Scan for the cell matching the given text and deliver its [x, y] coordinate at center. 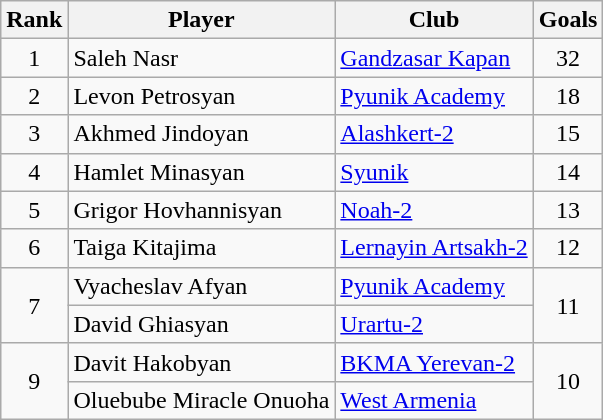
13 [568, 210]
Urartu-2 [434, 324]
BKMA Yerevan-2 [434, 362]
2 [34, 96]
10 [568, 381]
18 [568, 96]
David Ghiasyan [202, 324]
Hamlet Minasyan [202, 172]
9 [34, 381]
West Armenia [434, 400]
Club [434, 20]
Alashkert-2 [434, 134]
4 [34, 172]
1 [34, 58]
6 [34, 248]
Taiga Kitajima [202, 248]
Levon Petrosyan [202, 96]
Grigor Hovhannisyan [202, 210]
Oluebube Miracle Onuoha [202, 400]
14 [568, 172]
Saleh Nasr [202, 58]
32 [568, 58]
7 [34, 305]
Akhmed Jindoyan [202, 134]
Lernayin Artsakh-2 [434, 248]
Goals [568, 20]
12 [568, 248]
Syunik [434, 172]
3 [34, 134]
Rank [34, 20]
15 [568, 134]
11 [568, 305]
Davit Hakobyan [202, 362]
Player [202, 20]
Vyacheslav Afyan [202, 286]
Noah-2 [434, 210]
Gandzasar Kapan [434, 58]
5 [34, 210]
